For the text-containing cell, return its midpoint in [x, y] coordinate format. 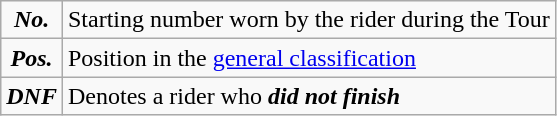
DNF [32, 96]
Denotes a rider who did not finish [308, 96]
No. [32, 20]
Position in the general classification [308, 58]
Starting number worn by the rider during the Tour [308, 20]
Pos. [32, 58]
